Return [x, y] of the center of cell containing provided text 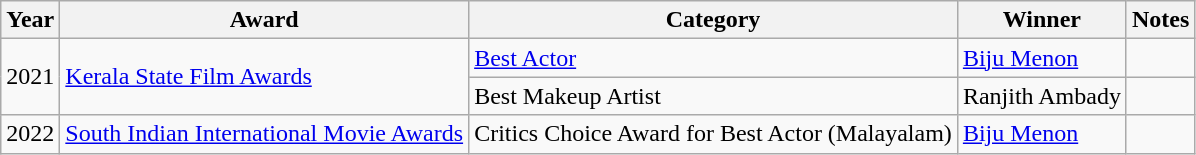
Best Actor [714, 58]
2021 [30, 77]
Critics Choice Award for Best Actor (Malayalam) [714, 134]
Ranjith Ambady [1042, 96]
Kerala State Film Awards [264, 77]
Category [714, 20]
Year [30, 20]
South Indian International Movie Awards [264, 134]
2022 [30, 134]
Notes [1160, 20]
Best Makeup Artist [714, 96]
Award [264, 20]
Winner [1042, 20]
